Pinpoint the cell where the given text exists, returning its (x, y) midpoint coordinate. 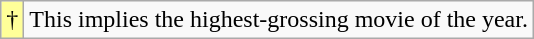
† (12, 20)
This implies the highest-grossing movie of the year. (279, 20)
